Return (x, y) of the center of cell containing provided text 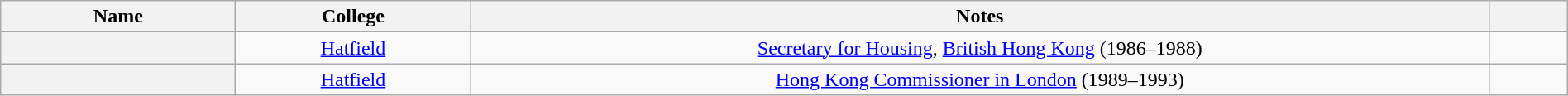
College (353, 17)
Hong Kong Commissioner in London (1989–1993) (979, 79)
Secretary for Housing, British Hong Kong (1986–1988) (979, 48)
Name (118, 17)
Notes (979, 17)
